Identify which cell holds the provided text, then report its (X, Y) central coordinate. 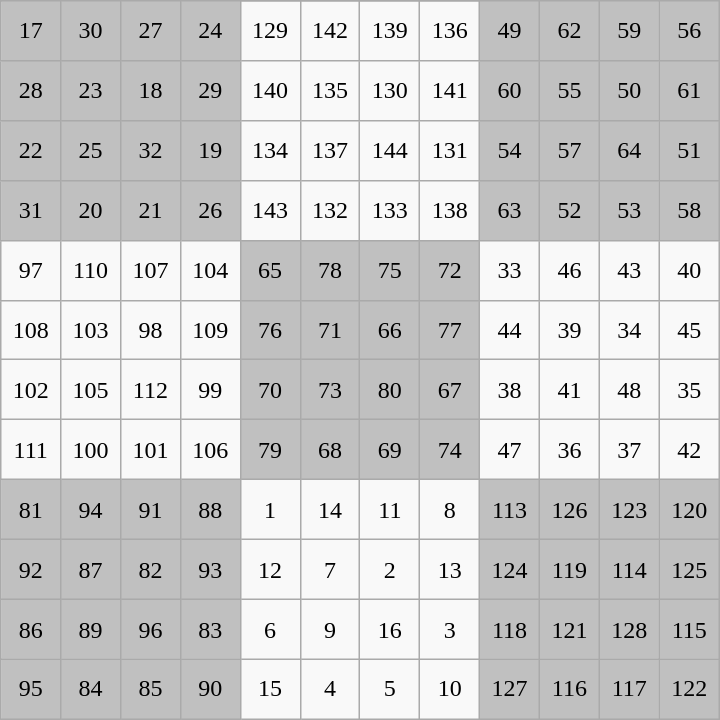
58 (689, 210)
75 (390, 270)
38 (510, 390)
40 (689, 270)
82 (150, 569)
47 (510, 450)
13 (450, 569)
127 (510, 689)
27 (150, 31)
67 (450, 390)
79 (270, 450)
140 (270, 91)
88 (210, 510)
21 (150, 210)
103 (91, 330)
87 (91, 569)
100 (91, 450)
14 (330, 510)
78 (330, 270)
90 (210, 689)
81 (31, 510)
124 (510, 569)
43 (629, 270)
141 (450, 91)
36 (569, 450)
5 (390, 689)
102 (31, 390)
31 (31, 210)
72 (450, 270)
65 (270, 270)
76 (270, 330)
134 (270, 150)
15 (270, 689)
109 (210, 330)
116 (569, 689)
94 (91, 510)
34 (629, 330)
107 (150, 270)
73 (330, 390)
110 (91, 270)
22 (31, 150)
37 (629, 450)
108 (31, 330)
143 (270, 210)
41 (569, 390)
117 (629, 689)
86 (31, 629)
55 (569, 91)
48 (629, 390)
59 (629, 31)
119 (569, 569)
101 (150, 450)
92 (31, 569)
39 (569, 330)
114 (629, 569)
12 (270, 569)
7 (330, 569)
32 (150, 150)
138 (450, 210)
133 (390, 210)
131 (450, 150)
10 (450, 689)
95 (31, 689)
64 (629, 150)
105 (91, 390)
137 (330, 150)
62 (569, 31)
49 (510, 31)
142 (330, 31)
18 (150, 91)
35 (689, 390)
68 (330, 450)
85 (150, 689)
45 (689, 330)
54 (510, 150)
80 (390, 390)
2 (390, 569)
26 (210, 210)
99 (210, 390)
29 (210, 91)
118 (510, 629)
139 (390, 31)
28 (31, 91)
112 (150, 390)
52 (569, 210)
19 (210, 150)
126 (569, 510)
111 (31, 450)
104 (210, 270)
66 (390, 330)
121 (569, 629)
113 (510, 510)
11 (390, 510)
20 (91, 210)
130 (390, 91)
53 (629, 210)
84 (91, 689)
115 (689, 629)
123 (629, 510)
61 (689, 91)
125 (689, 569)
17 (31, 31)
50 (629, 91)
129 (270, 31)
44 (510, 330)
71 (330, 330)
63 (510, 210)
128 (629, 629)
56 (689, 31)
135 (330, 91)
89 (91, 629)
93 (210, 569)
74 (450, 450)
83 (210, 629)
106 (210, 450)
144 (390, 150)
33 (510, 270)
6 (270, 629)
120 (689, 510)
51 (689, 150)
25 (91, 150)
9 (330, 629)
3 (450, 629)
122 (689, 689)
8 (450, 510)
1 (270, 510)
4 (330, 689)
77 (450, 330)
98 (150, 330)
46 (569, 270)
97 (31, 270)
69 (390, 450)
70 (270, 390)
23 (91, 91)
16 (390, 629)
60 (510, 91)
91 (150, 510)
57 (569, 150)
42 (689, 450)
24 (210, 31)
96 (150, 629)
136 (450, 31)
30 (91, 31)
132 (330, 210)
